From the cell containing the given text, extract its center point as [X, Y] coordinate. 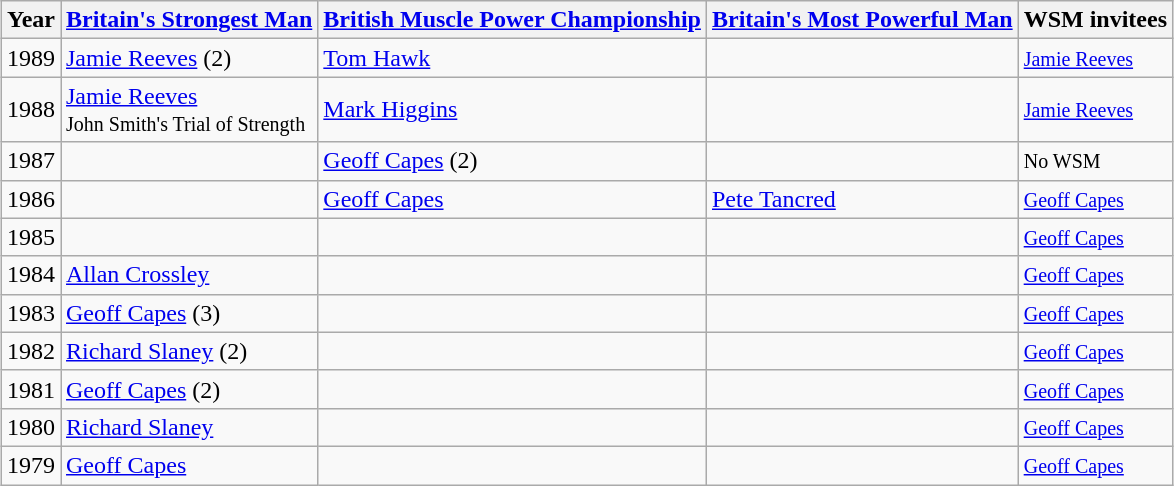
1987 [30, 161]
1984 [30, 275]
British Muscle Power Championship [512, 20]
Richard Slaney [188, 427]
Britain's Strongest Man [188, 20]
Mark Higgins [512, 110]
1980 [30, 427]
1988 [30, 110]
Geoff Capes (3) [188, 313]
1979 [30, 465]
Richard Slaney (2) [188, 351]
1985 [30, 237]
Pete Tancred [862, 199]
1986 [30, 199]
Jamie ReevesJohn Smith's Trial of Strength [188, 110]
Allan Crossley [188, 275]
Britain's Most Powerful Man [862, 20]
Year [30, 20]
1981 [30, 389]
WSM invitees [1095, 20]
1983 [30, 313]
Tom Hawk [512, 58]
1989 [30, 58]
1982 [30, 351]
Jamie Reeves (2) [188, 58]
No WSM [1095, 161]
